Provide the [x, y] coordinate of the cell's center where the given text is located.  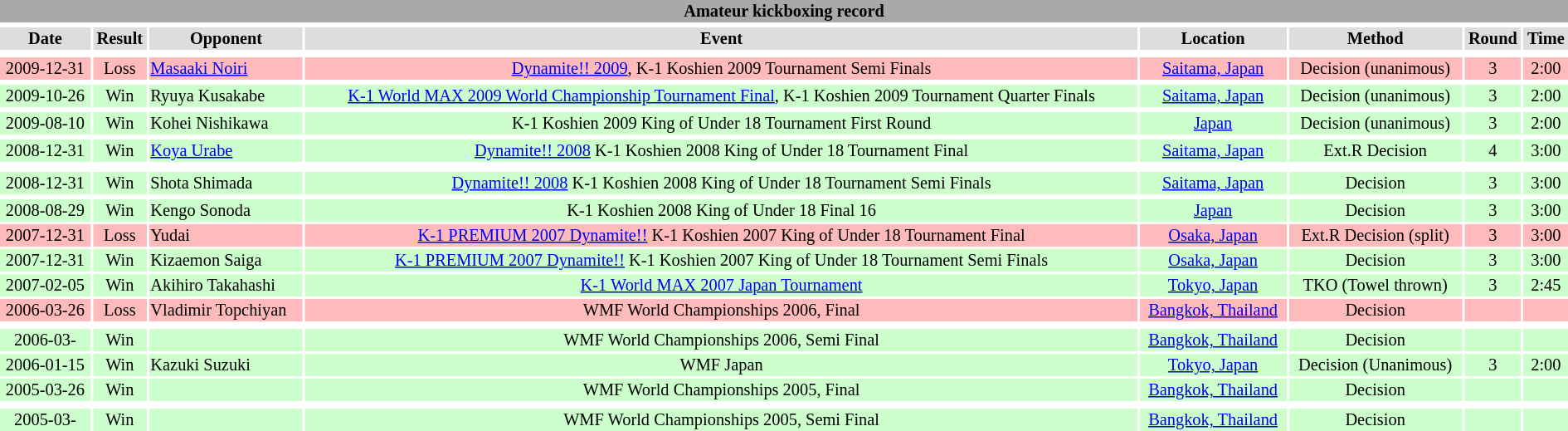
Vladimir Topchiyan [226, 311]
2009-12-31 [45, 68]
Koya Urabe [226, 151]
Date [45, 38]
Akihiro Takahashi [226, 286]
WMF World Championships 2005, Semi Final [722, 420]
Masaaki Noiri [226, 68]
Dynamite!! 2008 K-1 Koshien 2008 King of Under 18 Tournament Semi Finals [722, 183]
Kazuki Suzuki [226, 365]
Shota Shimada [226, 183]
2009-08-10 [45, 123]
Round [1493, 38]
2005-03-26 [45, 390]
Location [1213, 38]
Dynamite!! 2009, K-1 Koshien 2009 Tournament Semi Finals [722, 68]
Kizaemon Saiga [226, 261]
Ext.R Decision [1376, 151]
2009-10-26 [45, 96]
WMF World Championships 2006, Final [722, 311]
Kohei Nishikawa [226, 123]
TKO (Towel thrown) [1376, 286]
2006-03-26 [45, 311]
Event [722, 38]
2007-02-05 [45, 286]
4 [1493, 151]
Method [1376, 38]
2006-01-15 [45, 365]
2:45 [1546, 286]
WMF Japan [722, 365]
Dynamite!! 2008 K-1 Koshien 2008 King of Under 18 Tournament Final [722, 151]
K-1 Koshien 2008 King of Under 18 Final 16 [722, 211]
Decision (Unanimous) [1376, 365]
K-1 World MAX 2009 World Championship Tournament Final, K-1 Koshien 2009 Tournament Quarter Finals [722, 96]
Kengo Sonoda [226, 211]
Result [119, 38]
K-1 World MAX 2007 Japan Tournament [722, 286]
K-1 Koshien 2009 King of Under 18 Tournament First Round [722, 123]
2008-08-29 [45, 211]
Opponent [226, 38]
Time [1546, 38]
Amateur kickboxing record [784, 12]
2005-03- [45, 420]
WMF World Championships 2005, Final [722, 390]
WMF World Championships 2006, Semi Final [722, 340]
K-1 PREMIUM 2007 Dynamite!! K-1 Koshien 2007 King of Under 18 Tournament Final [722, 236]
Ext.R Decision (split) [1376, 236]
Yudai [226, 236]
K-1 PREMIUM 2007 Dynamite!! K-1 Koshien 2007 King of Under 18 Tournament Semi Finals [722, 261]
Ryuya Kusakabe [226, 96]
2006-03- [45, 340]
